Extract the [X, Y] coordinate from the center of the cell holding the provided text.  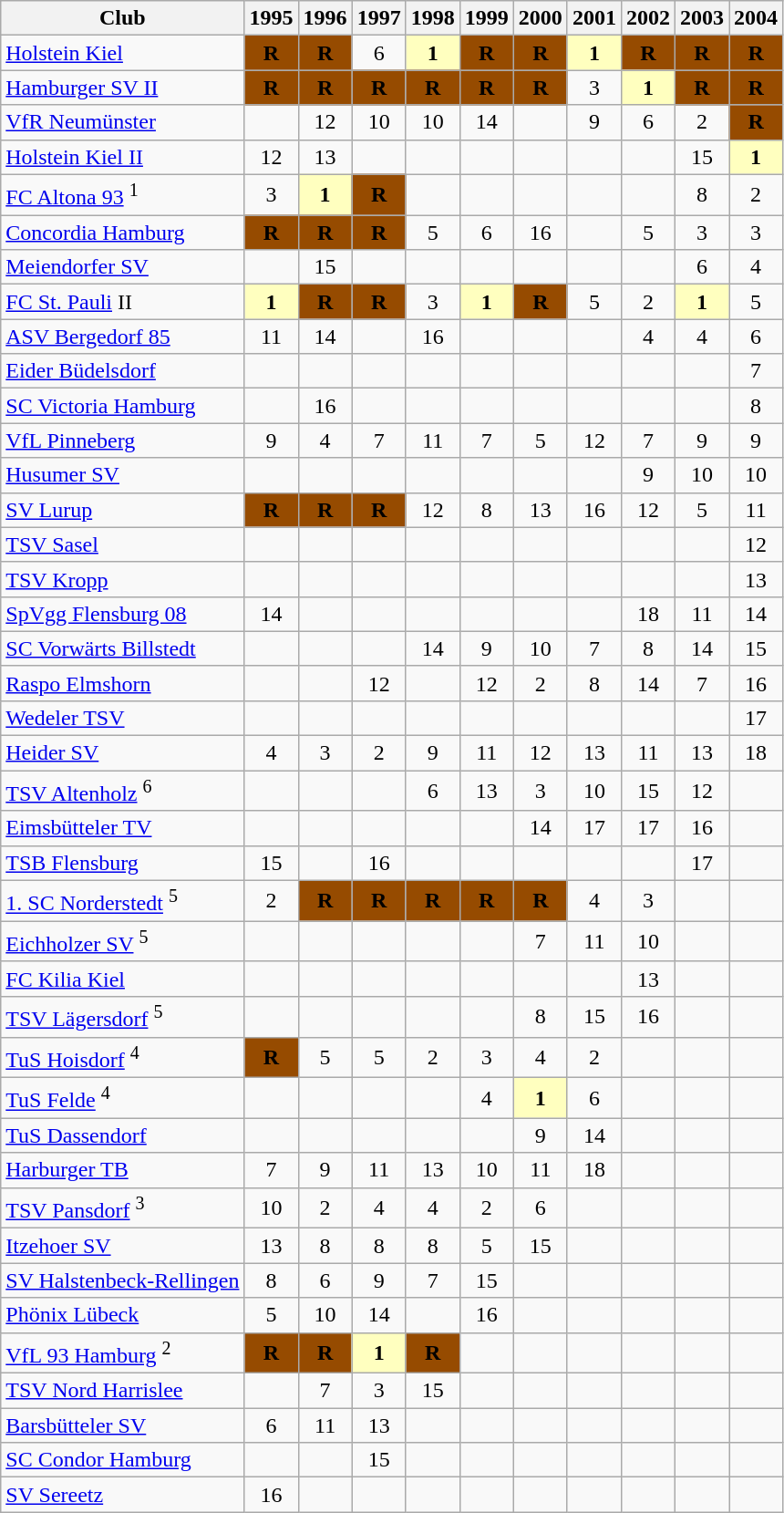
Holstein Kiel [122, 53]
2001 [594, 18]
1. SC Norderstedt 5 [122, 901]
SV Lurup [122, 510]
TSV Pansdorf 3 [122, 1207]
TuS Dassendorf [122, 1135]
SC Victoria Hamburg [122, 406]
Husumer SV [122, 475]
TuS Felde 4 [122, 1098]
TuS Hoisdorf 4 [122, 1058]
FC St. Pauli II [122, 302]
TSV Lägersdorf 5 [122, 1016]
TSV Nord Harrislee [122, 1391]
SC Condor Hamburg [122, 1460]
FC Altona 93 1 [122, 195]
TSV Altenholz 6 [122, 792]
TSB Flensburg [122, 863]
Eimsbütteler TV [122, 828]
1995 [272, 18]
Club [122, 18]
Eichholzer SV 5 [122, 941]
Eider Büdelsdorf [122, 371]
2003 [702, 18]
Phönix Lübeck [122, 1315]
FC Kilia Kiel [122, 979]
SV Halstenbeck-Rellingen [122, 1280]
VfR Neumünster [122, 122]
Raspo Elmshorn [122, 683]
TSV Kropp [122, 579]
Meiendorfer SV [122, 267]
Barsbütteler SV [122, 1425]
2000 [540, 18]
1997 [379, 18]
SpVgg Flensburg 08 [122, 614]
1999 [487, 18]
Hamburger SV II [122, 88]
ASV Bergedorf 85 [122, 337]
1996 [325, 18]
Harburger TB [122, 1170]
SV Sereetz [122, 1495]
SC Vorwärts Billstedt [122, 648]
1998 [432, 18]
Concordia Hamburg [122, 233]
Heider SV [122, 753]
Holstein Kiel II [122, 157]
VfL Pinneberg [122, 440]
Itzehoer SV [122, 1246]
2002 [647, 18]
Wedeler TSV [122, 718]
VfL 93 Hamburg 2 [122, 1353]
2004 [757, 18]
TSV Sasel [122, 544]
